Provide the (X, Y) coordinate of the cell's center where the given text is located.  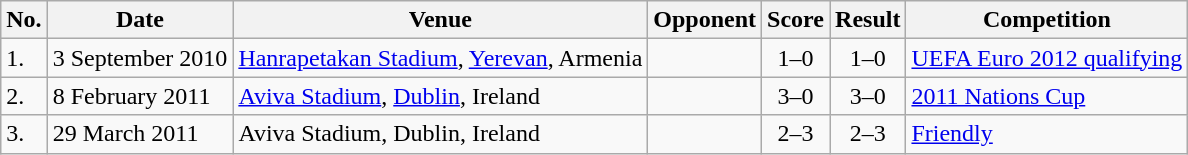
Result (868, 20)
Friendly (1047, 134)
Opponent (705, 20)
Hanrapetakan Stadium, Yerevan, Armenia (440, 58)
No. (24, 20)
29 March 2011 (140, 134)
Score (796, 20)
1. (24, 58)
Competition (1047, 20)
3. (24, 134)
UEFA Euro 2012 qualifying (1047, 58)
3 September 2010 (140, 58)
2011 Nations Cup (1047, 96)
2. (24, 96)
8 February 2011 (140, 96)
Date (140, 20)
Venue (440, 20)
